Identify which cell holds the provided text, then report its [X, Y] central coordinate. 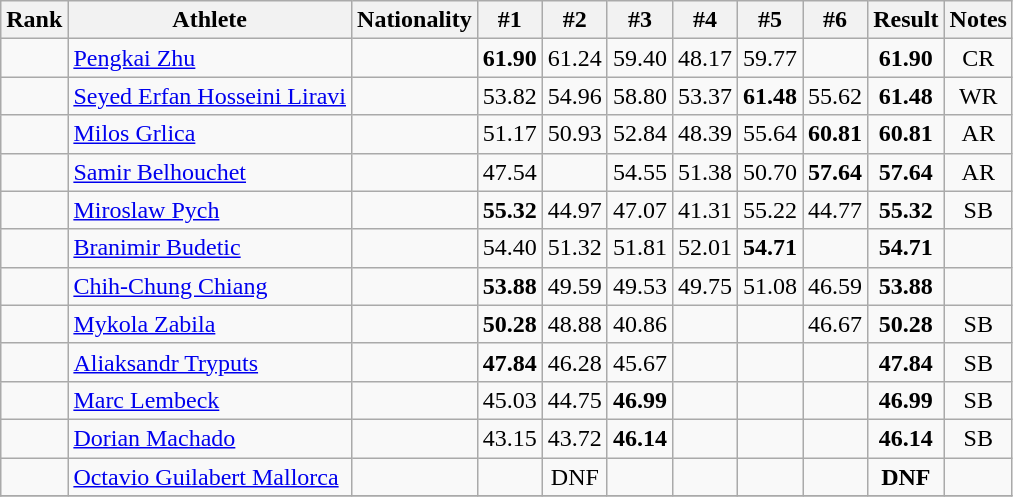
Notes [978, 20]
49.53 [640, 286]
44.97 [574, 210]
#2 [574, 20]
44.75 [574, 400]
51.17 [510, 134]
59.77 [770, 58]
43.15 [510, 438]
53.82 [510, 96]
Milos Grlica [210, 134]
#6 [836, 20]
#1 [510, 20]
49.75 [704, 286]
44.77 [836, 210]
43.72 [574, 438]
51.38 [704, 172]
45.67 [640, 362]
51.08 [770, 286]
58.80 [640, 96]
54.40 [510, 248]
48.17 [704, 58]
CR [978, 58]
Nationality [415, 20]
52.01 [704, 248]
Aliaksandr Tryputs [210, 362]
54.55 [640, 172]
48.88 [574, 324]
55.22 [770, 210]
Chih-Chung Chiang [210, 286]
53.37 [704, 96]
46.28 [574, 362]
45.03 [510, 400]
40.86 [640, 324]
Rank [34, 20]
#4 [704, 20]
#3 [640, 20]
51.32 [574, 248]
50.70 [770, 172]
#5 [770, 20]
47.07 [640, 210]
46.59 [836, 286]
Marc Lembeck [210, 400]
51.81 [640, 248]
52.84 [640, 134]
WR [978, 96]
59.40 [640, 58]
Miroslaw Pych [210, 210]
41.31 [704, 210]
47.54 [510, 172]
Dorian Machado [210, 438]
48.39 [704, 134]
Mykola Zabila [210, 324]
55.64 [770, 134]
Octavio Guilabert Mallorca [210, 477]
55.62 [836, 96]
46.67 [836, 324]
Seyed Erfan Hosseini Liravi [210, 96]
54.96 [574, 96]
Result [906, 20]
Samir Belhouchet [210, 172]
Pengkai Zhu [210, 58]
Branimir Budetic [210, 248]
Athlete [210, 20]
50.93 [574, 134]
61.24 [574, 58]
49.59 [574, 286]
